Scan for the cell matching the given text and deliver its [X, Y] coordinate at center. 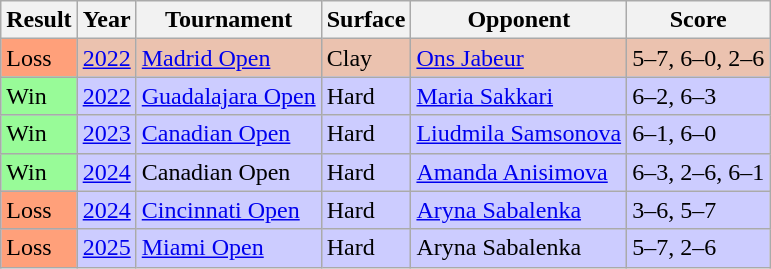
Ons Jabeur [519, 58]
Year [106, 20]
Surface [366, 20]
2025 [106, 248]
3–6, 5–7 [698, 210]
Cincinnati Open [228, 210]
Madrid Open [228, 58]
Liudmila Samsonova [519, 134]
Tournament [228, 20]
Amanda Anisimova [519, 172]
Opponent [519, 20]
Guadalajara Open [228, 96]
5–7, 2–6 [698, 248]
5–7, 6–0, 2–6 [698, 58]
Result [39, 20]
Score [698, 20]
Maria Sakkari [519, 96]
2023 [106, 134]
6–2, 6–3 [698, 96]
Clay [366, 58]
6–3, 2–6, 6–1 [698, 172]
Miami Open [228, 248]
6–1, 6–0 [698, 134]
